From the cell containing the given text, extract its center point as [x, y] coordinate. 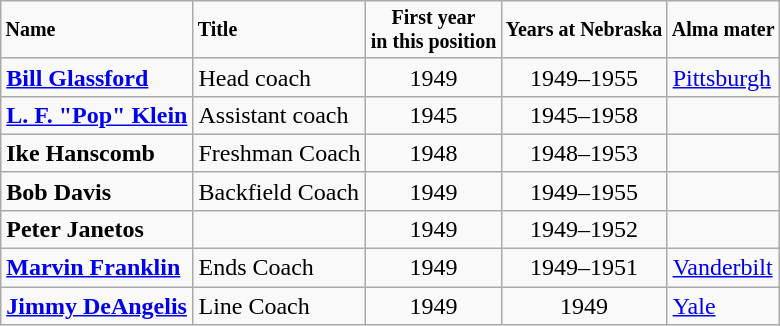
Ike Hanscomb [97, 153]
First yearin this position [434, 30]
1945 [434, 115]
Alma mater [723, 30]
Bob Davis [97, 191]
1948–1953 [584, 153]
Assistant coach [280, 115]
Marvin Franklin [97, 268]
Name [97, 30]
Ends Coach [280, 268]
Freshman Coach [280, 153]
Head coach [280, 77]
1949–1951 [584, 268]
Bill Glassford [97, 77]
Pittsburgh [723, 77]
1945–1958 [584, 115]
Vanderbilt [723, 268]
Backfield Coach [280, 191]
Line Coach [280, 306]
Peter Janetos [97, 229]
1949–1952 [584, 229]
Title [280, 30]
Yale [723, 306]
Years at Nebraska [584, 30]
1948 [434, 153]
L. F. "Pop" Klein [97, 115]
Jimmy DeAngelis [97, 306]
